Identify which cell holds the provided text, then report its (X, Y) central coordinate. 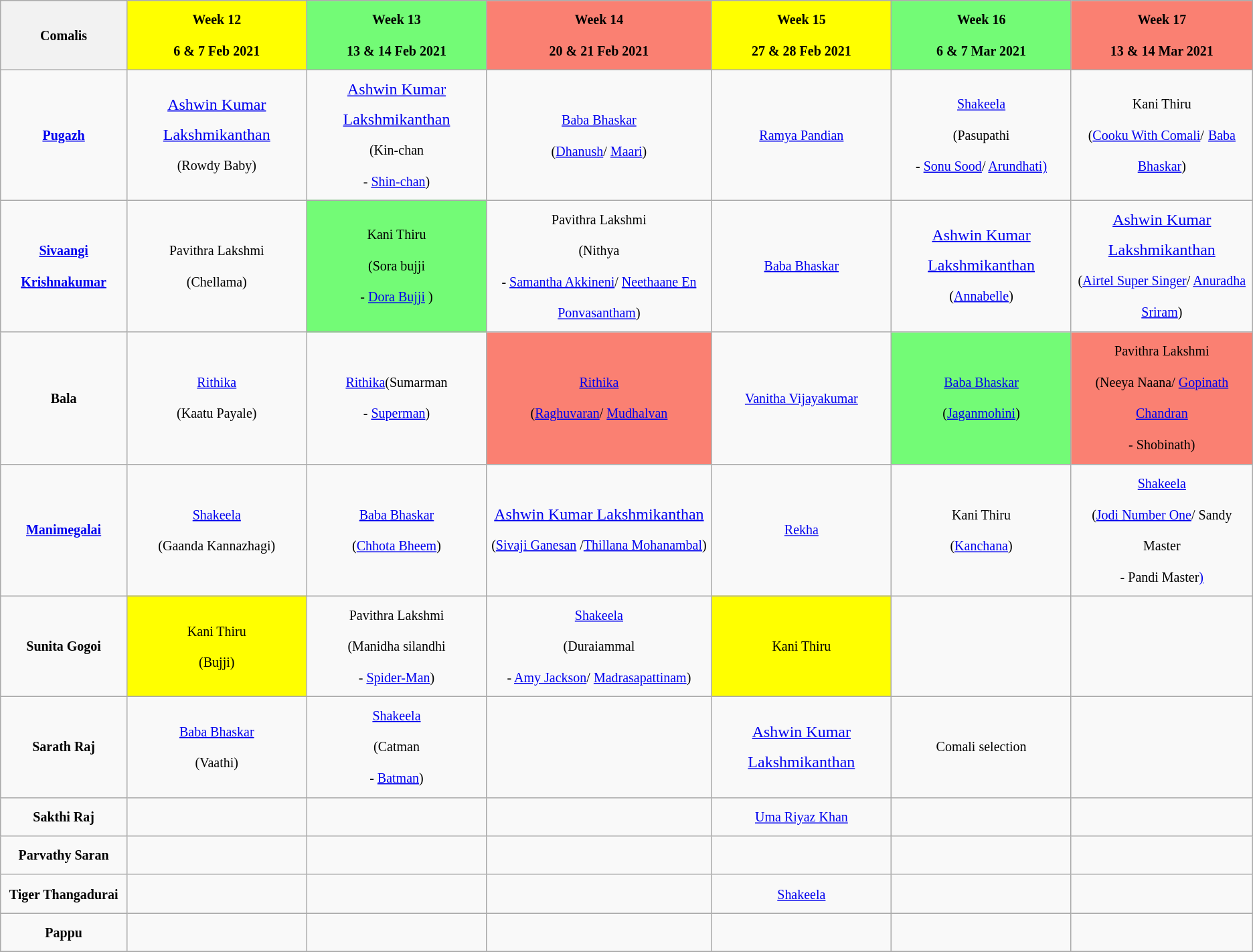
Kani Thiru(Kanchana) (981, 530)
Baba Bhaskar(Jaganmohini) (981, 398)
Shakeela (802, 894)
Week 1313 & 14 Feb 2021 (396, 35)
Ashwin Kumar Lakshmikanthan (802, 747)
Sunita Gogoi (64, 647)
Pavithra Lakshmi(Chellama) (217, 266)
Pugazh (64, 135)
Sakthi Raj (64, 817)
Kani Thiru(Bujji) (217, 647)
Pavithra Lakshmi(Manidha silandhi- Spider-Man) (396, 647)
Ashwin Kumar Lakshmikanthan(Annabelle) (981, 266)
Pavithra Lakshmi(Nithya- Samantha Akkineni/ Neethaane En Ponvasantham) (599, 266)
Baba Bhaskar(Vaathi) (217, 747)
Shakeela(Pasupathi- Sonu Sood/ Arundhati) (981, 135)
Pappu (64, 933)
Week 126 & 7 Feb 2021 (217, 35)
Comalis (64, 35)
Rekha (802, 530)
Tiger Thangadurai (64, 894)
Baba Bhaskar(Chhota Bheem) (396, 530)
Shakeela(Duraiammal- Amy Jackson/ Madrasapattinam) (599, 647)
Sivaangi Krishnakumar (64, 266)
Sarath Raj (64, 747)
Pavithra Lakshmi(Neeya Naana/ Gopinath Chandran- Shobinath) (1162, 398)
Comali selection (981, 747)
Shakeela(Jodi Number One/ Sandy Master- Pandi Master) (1162, 530)
Week 166 & 7 Mar 2021 (981, 35)
Baba Bhaskar (802, 266)
Week 1527 & 28 Feb 2021 (802, 35)
Ashwin Kumar Lakshmikanthan(Rowdy Baby) (217, 135)
Ramya Pandian (802, 135)
Week 1420 & 21 Feb 2021 (599, 35)
Week 1713 & 14 Mar 2021 (1162, 35)
Ashwin Kumar Lakshmikanthan(Sivaji Ganesan /Thillana Mohanambal) (599, 530)
Kani Thiru (802, 647)
Kani Thiru(Sora bujji- Dora Bujji ) (396, 266)
Vanitha Vijayakumar (802, 398)
Shakeela(Catman- Batman) (396, 747)
Bala (64, 398)
Rithika(Kaatu Payale) (217, 398)
Ashwin Kumar Lakshmikanthan(Airtel Super Singer/ Anuradha Sriram) (1162, 266)
Rithika(Raghuvaran/ Mudhalvan (599, 398)
Shakeela(Gaanda Kannazhagi) (217, 530)
Parvathy Saran (64, 856)
Kani Thiru(Cooku With Comali/ Baba Bhaskar) (1162, 135)
Manimegalai (64, 530)
Rithika(Sumarman- Superman) (396, 398)
Uma Riyaz Khan (802, 817)
Ashwin Kumar Lakshmikanthan(Kin-chan- Shin-chan) (396, 135)
Baba Bhaskar(Dhanush/ Maari) (599, 135)
